Return [x, y] of the center of cell containing provided text 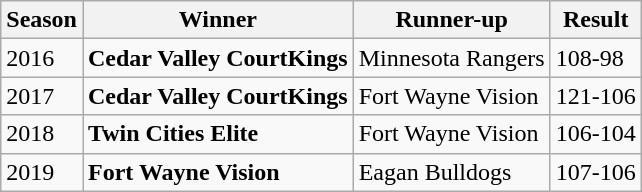
Winner [218, 20]
107-106 [596, 172]
2018 [42, 134]
Runner-up [452, 20]
Minnesota Rangers [452, 58]
108-98 [596, 58]
Season [42, 20]
Result [596, 20]
121-106 [596, 96]
2017 [42, 96]
2016 [42, 58]
Eagan Bulldogs [452, 172]
106-104 [596, 134]
2019 [42, 172]
Twin Cities Elite [218, 134]
